Search for the cell housing the specified text and yield its (X, Y) center coordinate. 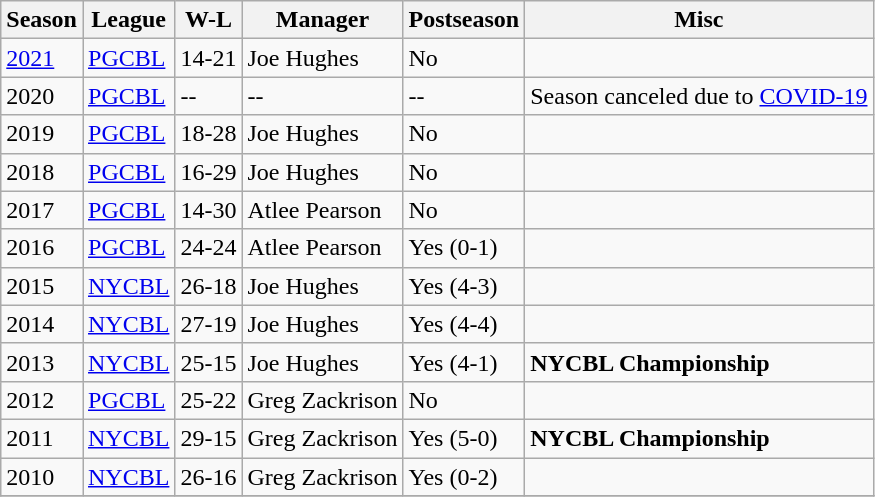
Yes (4-3) (464, 286)
Yes (4-4) (464, 324)
2014 (42, 324)
Postseason (464, 20)
2016 (42, 248)
16-29 (208, 172)
27-19 (208, 324)
29-15 (208, 438)
2012 (42, 400)
2013 (42, 362)
Yes (5-0) (464, 438)
W-L (208, 20)
14-30 (208, 210)
25-15 (208, 362)
League (128, 20)
2011 (42, 438)
14-21 (208, 58)
2017 (42, 210)
26-18 (208, 286)
25-22 (208, 400)
Season (42, 20)
Misc (699, 20)
2019 (42, 134)
2018 (42, 172)
2020 (42, 96)
Season canceled due to COVID-19 (699, 96)
2010 (42, 477)
Yes (0-2) (464, 477)
18-28 (208, 134)
2021 (42, 58)
2015 (42, 286)
Yes (0-1) (464, 248)
26-16 (208, 477)
Manager (322, 20)
Yes (4-1) (464, 362)
24-24 (208, 248)
